Return [X, Y] of the center of cell containing provided text 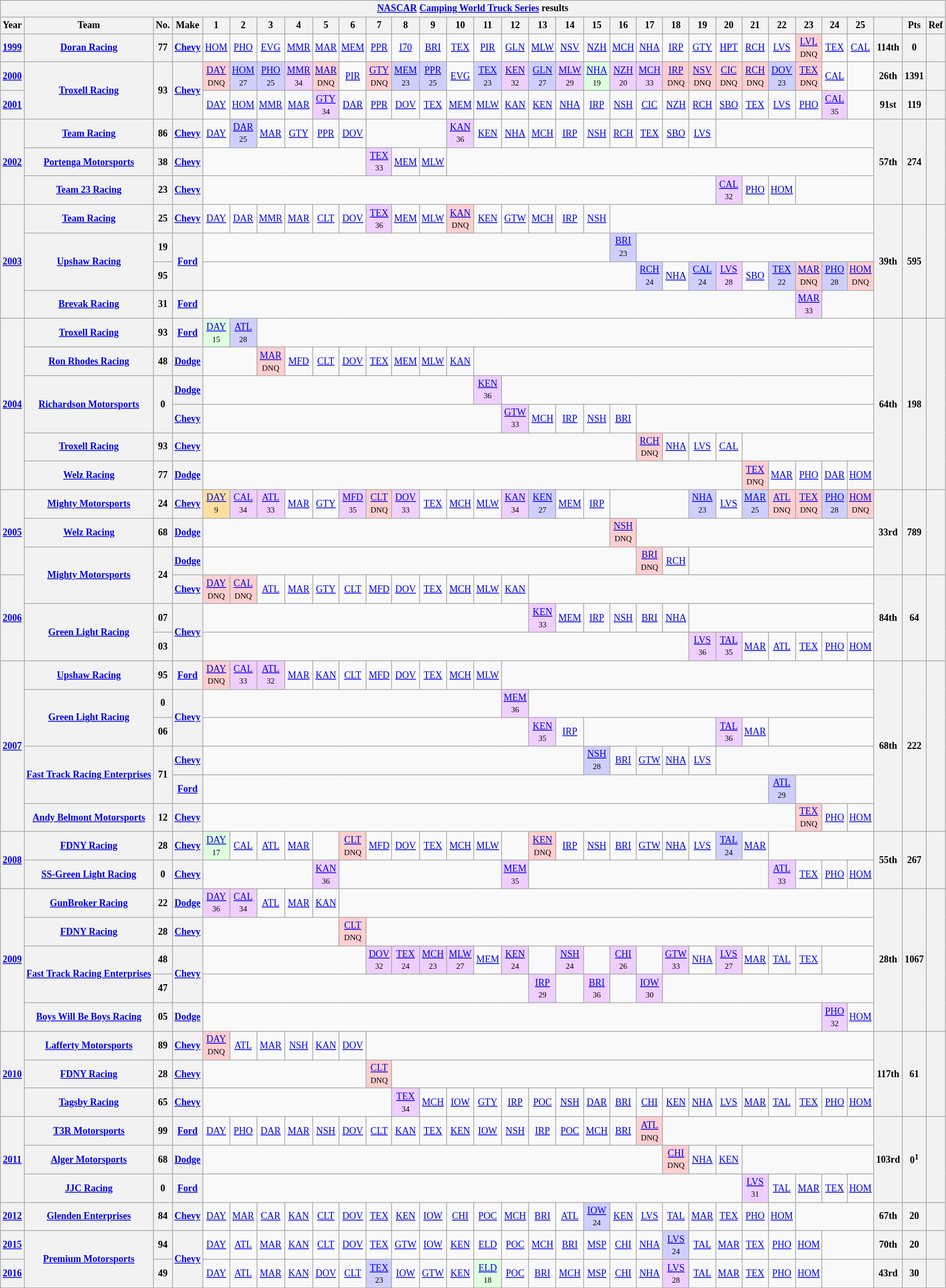
06 [163, 732]
4 [299, 25]
2 [243, 25]
TAL36 [729, 732]
BRI36 [597, 988]
NZH20 [623, 76]
Ron Rhodes Racing [88, 361]
GLN [515, 48]
198 [915, 404]
Ref [936, 25]
KAN34 [515, 504]
Alger Motorsports [88, 1159]
595 [915, 261]
Make [188, 25]
MCH23 [432, 960]
KEN27 [543, 504]
NSH24 [570, 960]
Premium Motorsports [88, 1259]
39th [888, 261]
38 [163, 162]
Year [13, 25]
91st [888, 105]
11 [488, 25]
HPT [729, 48]
49 [163, 1274]
03 [163, 646]
Doran Racing [88, 48]
MLW29 [570, 76]
Team [88, 25]
65 [163, 1103]
61 [915, 1074]
28th [888, 960]
MCH33 [650, 76]
BRIDNQ [650, 561]
68th [888, 746]
TEX36 [379, 219]
2003 [13, 261]
LVS31 [755, 1188]
07 [163, 618]
16 [623, 25]
JJC Racing [88, 1188]
MAR33 [808, 304]
10 [461, 25]
8 [406, 25]
31 [163, 304]
BRI23 [623, 248]
789 [915, 532]
21 [755, 25]
2008 [13, 860]
17 [650, 25]
MLW27 [461, 960]
KENDNQ [543, 846]
ATL28 [243, 333]
89 [163, 1046]
GunBroker Racing [88, 903]
MEM36 [515, 704]
CAL33 [243, 675]
DOV32 [379, 960]
DAY17 [217, 846]
NHA23 [702, 504]
103rd [888, 1160]
KEN36 [488, 390]
2007 [13, 746]
CIC [650, 105]
TEX33 [379, 162]
Team 23 Racing [88, 190]
TEX34 [406, 1103]
3 [271, 25]
NSV [570, 48]
HOM27 [243, 76]
64th [888, 404]
84th [888, 618]
NASCAR Camping World Truck Series results [473, 8]
Andy Belmont Motorsports [88, 817]
Portenga Motorsports [88, 162]
NHA19 [597, 76]
71 [163, 774]
2015 [13, 1245]
DAY9 [217, 504]
CHIDNQ [676, 1159]
1999 [13, 48]
NSH28 [597, 761]
GTYDNQ [379, 76]
MAR25 [755, 504]
LVS24 [676, 1245]
PHO32 [835, 1017]
1067 [915, 960]
ATL32 [271, 675]
DAR25 [243, 133]
I70 [406, 48]
Boys Will Be Boys Racing [88, 1017]
7 [379, 25]
KANDNQ [461, 219]
MEM35 [515, 875]
2010 [13, 1074]
94 [163, 1245]
43rd [888, 1274]
IRPDNQ [676, 76]
14 [570, 25]
57th [888, 161]
CAL24 [702, 276]
PPR25 [432, 76]
LVS27 [729, 960]
Pts [915, 25]
RCH24 [650, 276]
TEX24 [406, 960]
Tagsby Racing [88, 1103]
70th [888, 1245]
5 [326, 25]
267 [915, 860]
GLN27 [543, 76]
6 [353, 25]
TAL24 [729, 846]
IOW30 [650, 988]
30 [915, 1274]
KEN35 [543, 732]
55th [888, 860]
ELD18 [488, 1274]
KEN24 [515, 960]
DOV33 [406, 504]
NSVDNQ [702, 76]
CAL35 [835, 105]
MFD35 [353, 504]
64 [915, 618]
2005 [13, 532]
Glenden Enterprises [88, 1217]
T3R Motorsports [88, 1131]
2011 [13, 1160]
67th [888, 1217]
2000 [13, 76]
99 [163, 1131]
05 [163, 1017]
2009 [13, 960]
2004 [13, 404]
26th [888, 76]
Lafferty Motorsports [88, 1046]
No. [163, 25]
15 [597, 25]
KEN33 [543, 618]
117th [888, 1074]
KEN32 [515, 76]
2012 [13, 1217]
33rd [888, 532]
86 [163, 133]
01 [915, 1160]
DAY36 [217, 903]
1 [217, 25]
NSHDNQ [623, 533]
CAR [271, 1217]
222 [915, 746]
1391 [915, 76]
119 [915, 105]
2016 [13, 1274]
Richardson Motorsports [88, 404]
114th [888, 48]
LVLDNQ [808, 48]
ELD [488, 1245]
CHI26 [623, 960]
MMR34 [299, 76]
Brevak Racing [88, 304]
CALDNQ [243, 590]
PHO25 [271, 76]
SS-Green Light Racing [88, 875]
47 [163, 988]
TEX22 [782, 276]
84 [163, 1217]
DOV23 [782, 76]
MEM23 [406, 76]
13 [543, 25]
CICDNQ [729, 76]
TAL35 [729, 646]
ATL29 [782, 789]
2002 [13, 161]
IOW24 [597, 1217]
274 [915, 161]
IRP29 [543, 988]
9 [432, 25]
18 [676, 25]
LVS36 [702, 646]
GTY34 [326, 105]
DAY15 [217, 333]
2001 [13, 105]
CAL32 [729, 190]
2006 [13, 618]
